Pinpoint the cell where the given text exists, returning its (X, Y) midpoint coordinate. 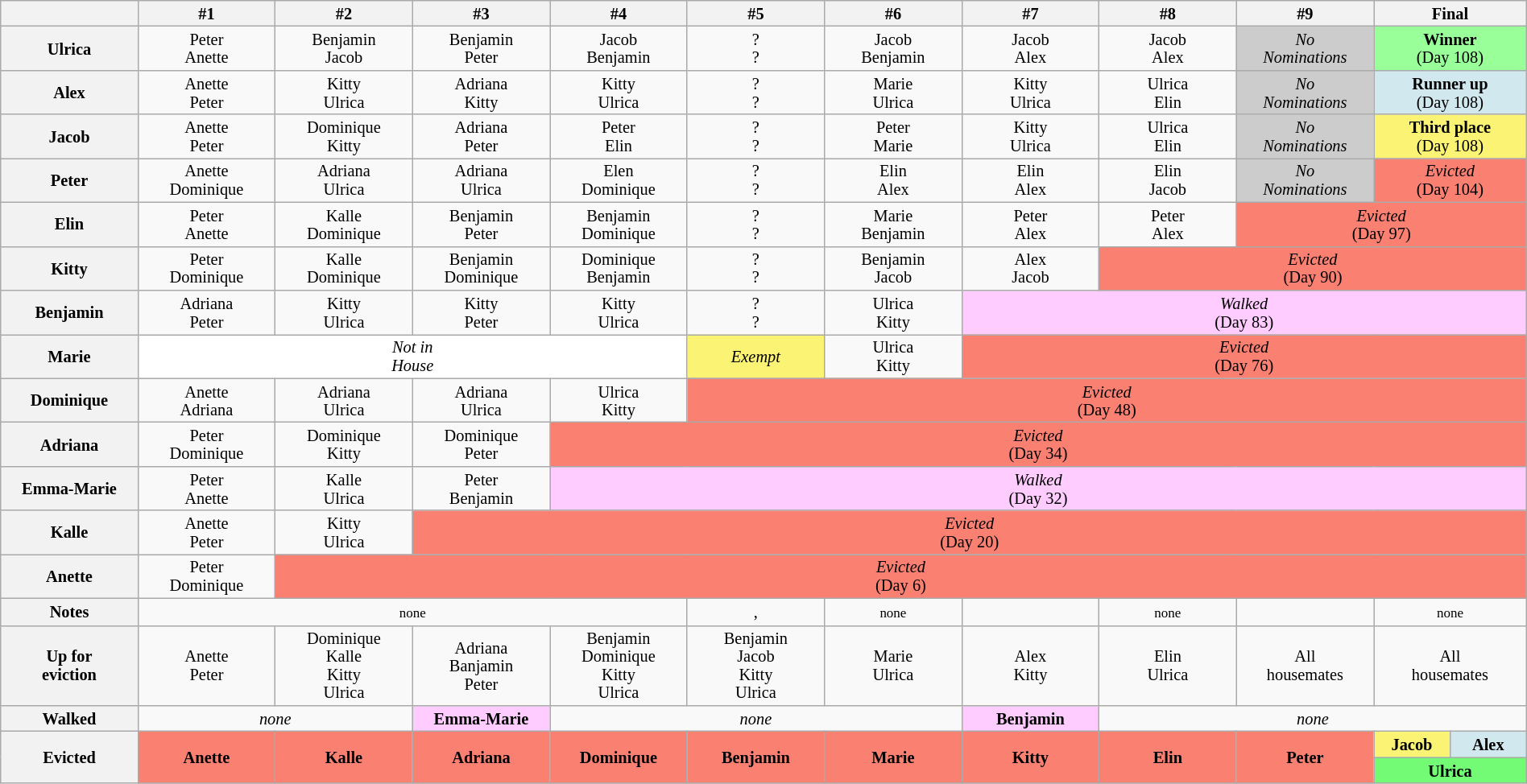
KalleUlrica (344, 488)
DominiqueBenjamin (619, 269)
Evicted(Day 90) (1313, 269)
ElenDominique (619, 180)
AlexJacob (1030, 269)
#3 (481, 13)
#6 (893, 13)
Evicted(Day 76) (1244, 356)
PeterBenjamin (481, 488)
AnetteAdriana (206, 401)
Walked(Day 32) (1039, 488)
#9 (1305, 13)
Notes (69, 612)
AlexKitty (1030, 666)
BenjaminJacobKittyUlrica (755, 666)
ElinUlrica (1168, 666)
AnetteDominique (206, 180)
Winner(Day 108) (1450, 48)
Evicted (69, 757)
#1 (206, 13)
#5 (755, 13)
Evicted(Day 104) (1450, 180)
Evicted(Day 48) (1107, 401)
Final (1450, 13)
DominiqueKalleKittyUlrica (344, 666)
Walked (69, 718)
Walked(Day 83) (1244, 312)
Exempt (755, 356)
Not inHouse (412, 356)
KittyPeter (481, 312)
Runner up(Day 108) (1450, 92)
Evicted(Day 6) (901, 576)
Evicted(Day 34) (1039, 444)
Evicted(Day 20) (970, 533)
#8 (1168, 13)
AdrianaKitty (481, 92)
Up foreviction (69, 666)
, (755, 612)
AdrianaBanjaminPeter (481, 666)
ElinJacob (1168, 180)
BenjaminDominiqueKittyUlrica (619, 666)
DominiquePeter (481, 444)
#2 (344, 13)
Evicted(Day 97) (1381, 224)
MarieBenjamin (893, 224)
#4 (619, 13)
Third place(Day 108) (1450, 137)
#7 (1030, 13)
PeterElin (619, 137)
PeterMarie (893, 137)
